Capture the cell that displays the provided text and extract its [x, y] central coordinate. 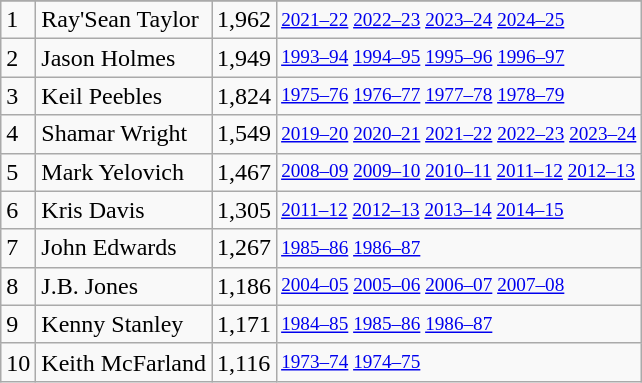
1984–85 1985–86 1986–87 [459, 324]
2 [18, 58]
4 [18, 134]
1,824 [244, 96]
1985–86 1986–87 [459, 248]
1 [18, 20]
Kris Davis [124, 210]
2011–12 2012–13 2013–14 2014–15 [459, 210]
1,171 [244, 324]
1993–94 1994–95 1995–96 1996–97 [459, 58]
1973–74 1974–75 [459, 362]
Keith McFarland [124, 362]
2019–20 2020–21 2021–22 2022–23 2023–24 [459, 134]
2021–22 2022–23 2023–24 2024–25 [459, 20]
3 [18, 96]
1,116 [244, 362]
9 [18, 324]
1,949 [244, 58]
1,962 [244, 20]
6 [18, 210]
Kenny Stanley [124, 324]
7 [18, 248]
5 [18, 172]
Shamar Wright [124, 134]
J.B. Jones [124, 286]
1,305 [244, 210]
Ray'Sean Taylor [124, 20]
John Edwards [124, 248]
Jason Holmes [124, 58]
1,267 [244, 248]
1975–76 1976–77 1977–78 1978–79 [459, 96]
1,186 [244, 286]
1,467 [244, 172]
Keil Peebles [124, 96]
Mark Yelovich [124, 172]
8 [18, 286]
2008–09 2009–10 2010–11 2011–12 2012–13 [459, 172]
2004–05 2005–06 2006–07 2007–08 [459, 286]
10 [18, 362]
1,549 [244, 134]
